Detect which cell encompasses the target text, then output its (X, Y) center coordinate. 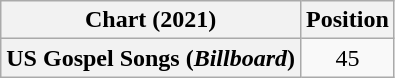
US Gospel Songs (Billboard) (151, 58)
Position (348, 20)
Chart (2021) (151, 20)
45 (348, 58)
